Extract the [X, Y] coordinate from the center of the cell holding the provided text.  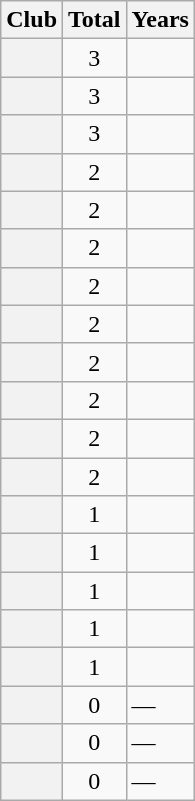
Total [95, 20]
Years [160, 20]
Club [32, 20]
